Provide the [X, Y] coordinate of the cell's center where the given text is located.  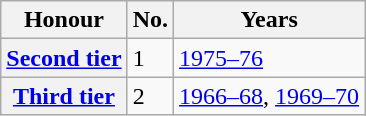
Years [270, 20]
1 [150, 58]
Honour [64, 20]
Second tier [64, 58]
Third tier [64, 96]
1975–76 [270, 58]
No. [150, 20]
1966–68, 1969–70 [270, 96]
2 [150, 96]
